Return the (X, Y) coordinate for the center point of the cell that contains the specified text.  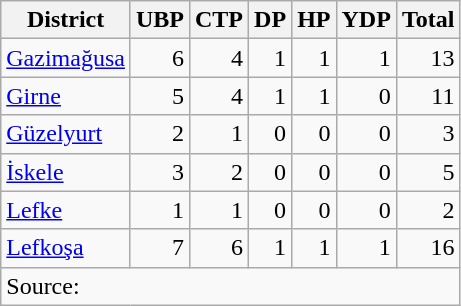
16 (428, 248)
HP (314, 20)
Source: (230, 286)
Lefkoşa (66, 248)
CTP (218, 20)
Güzelyurt (66, 134)
7 (160, 248)
11 (428, 96)
Lefke (66, 210)
Total (428, 20)
DP (270, 20)
District (66, 20)
UBP (160, 20)
YDP (366, 20)
Girne (66, 96)
Gazimağusa (66, 58)
13 (428, 58)
İskele (66, 172)
